Provide the [x, y] coordinate of the cell's center where the given text is located.  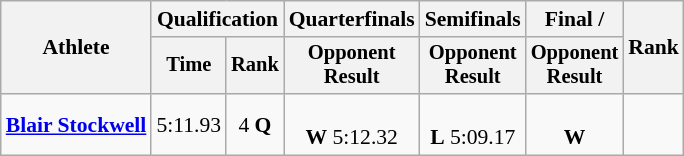
5:11.93 [188, 124]
4 Q [255, 124]
W 5:12.32 [352, 124]
Qualification [217, 19]
Quarterfinals [352, 19]
Final / [574, 19]
W [574, 124]
Athlete [76, 48]
L 5:09.17 [473, 124]
Semifinals [473, 19]
Time [188, 66]
Blair Stockwell [76, 124]
